From the cell containing the given text, extract its center point as [x, y] coordinate. 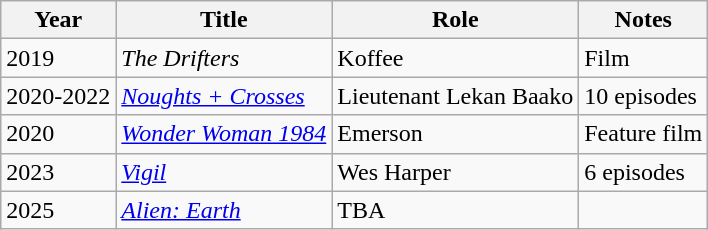
Title [224, 20]
Noughts + Crosses [224, 96]
Year [58, 20]
2019 [58, 58]
Emerson [456, 134]
Wes Harper [456, 172]
10 episodes [644, 96]
6 episodes [644, 172]
The Drifters [224, 58]
2020 [58, 134]
TBA [456, 210]
2023 [58, 172]
Notes [644, 20]
Wonder Woman 1984 [224, 134]
Feature film [644, 134]
2025 [58, 210]
Vigil [224, 172]
Lieutenant Lekan Baako [456, 96]
Koffee [456, 58]
2020-2022 [58, 96]
Role [456, 20]
Film [644, 58]
Alien: Earth [224, 210]
